Detect which cell encompasses the target text, then output its [x, y] center coordinate. 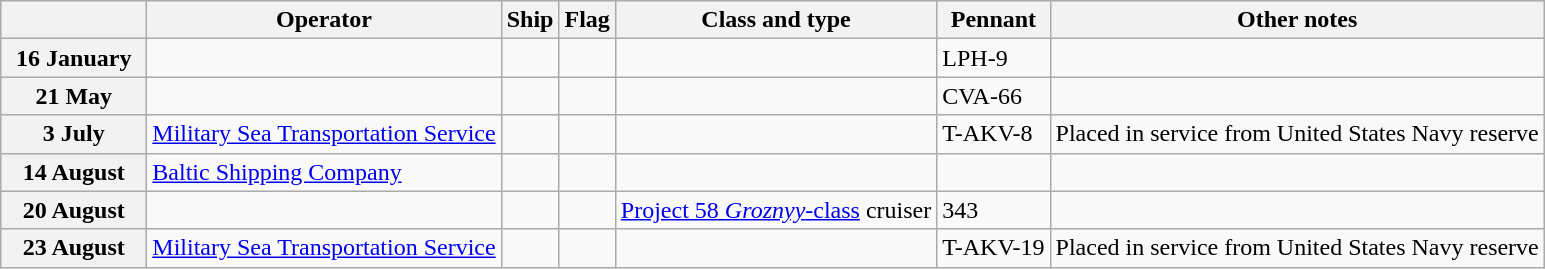
LPH-9 [994, 58]
343 [994, 210]
Ship [530, 20]
Other notes [1297, 20]
23 August [74, 248]
Operator [324, 20]
3 July [74, 134]
Class and type [776, 20]
16 January [74, 58]
CVA-66 [994, 96]
T-AKV-19 [994, 248]
14 August [74, 172]
Baltic Shipping Company [324, 172]
21 May [74, 96]
Project 58 Groznyy-class cruiser [776, 210]
Flag [587, 20]
T-AKV-8 [994, 134]
20 August [74, 210]
Pennant [994, 20]
